Return [X, Y] of the center of cell containing provided text 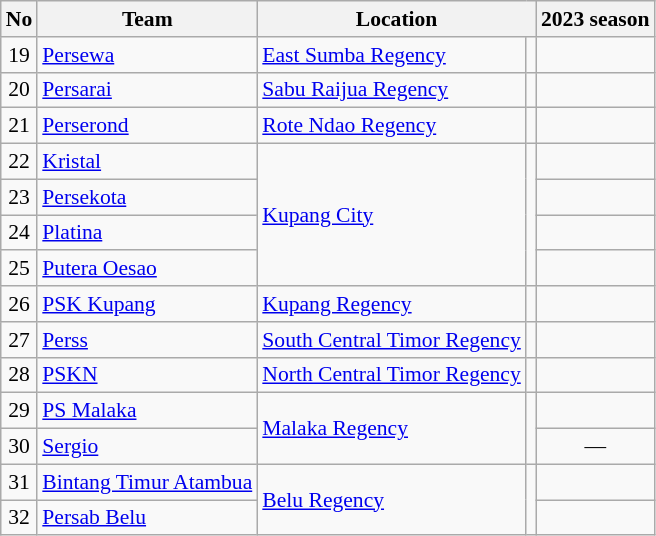
East Sumba Regency [392, 55]
24 [20, 233]
Kristal [147, 162]
Rote Ndao Regency [392, 126]
Platina [147, 233]
Perss [147, 340]
23 [20, 197]
32 [20, 518]
29 [20, 411]
26 [20, 304]
31 [20, 482]
North Central Timor Regency [392, 375]
Bintang Timur Atambua [147, 482]
Team [147, 19]
Kupang City [392, 215]
Persab Belu [147, 518]
— [596, 447]
21 [20, 126]
Location [396, 19]
25 [20, 269]
Persarai [147, 90]
South Central Timor Regency [392, 340]
Putera Oesao [147, 269]
PSKN [147, 375]
Sergio [147, 447]
PSK Kupang [147, 304]
2023 season [596, 19]
Persekota [147, 197]
19 [20, 55]
20 [20, 90]
30 [20, 447]
28 [20, 375]
Kupang Regency [392, 304]
Belu Regency [392, 500]
27 [20, 340]
Sabu Raijua Regency [392, 90]
Persewa [147, 55]
No [20, 19]
Perserond [147, 126]
22 [20, 162]
Malaka Regency [392, 428]
PS Malaka [147, 411]
